From the cell containing the given text, extract its center point as [X, Y] coordinate. 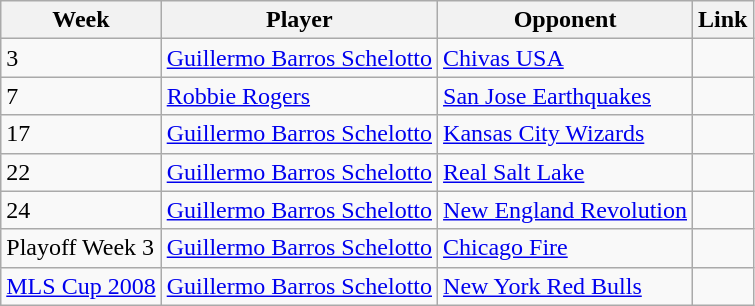
17 [81, 134]
MLS Cup 2008 [81, 286]
3 [81, 58]
24 [81, 210]
Chicago Fire [566, 248]
Kansas City Wizards [566, 134]
22 [81, 172]
San Jose Earthquakes [566, 96]
Robbie Rogers [299, 96]
Link [723, 20]
7 [81, 96]
Week [81, 20]
New York Red Bulls [566, 286]
Opponent [566, 20]
New England Revolution [566, 210]
Chivas USA [566, 58]
Real Salt Lake [566, 172]
Player [299, 20]
Playoff Week 3 [81, 248]
